Return [X, Y] of the center of cell containing provided text 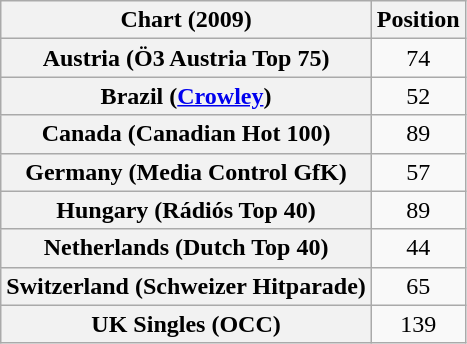
Position [418, 20]
65 [418, 286]
44 [418, 248]
UK Singles (OCC) [186, 324]
Brazil (Crowley) [186, 96]
139 [418, 324]
Netherlands (Dutch Top 40) [186, 248]
57 [418, 172]
Germany (Media Control GfK) [186, 172]
Hungary (Rádiós Top 40) [186, 210]
52 [418, 96]
Austria (Ö3 Austria Top 75) [186, 58]
Chart (2009) [186, 20]
Canada (Canadian Hot 100) [186, 134]
74 [418, 58]
Switzerland (Schweizer Hitparade) [186, 286]
